Detect which cell encompasses the target text, then output its [x, y] center coordinate. 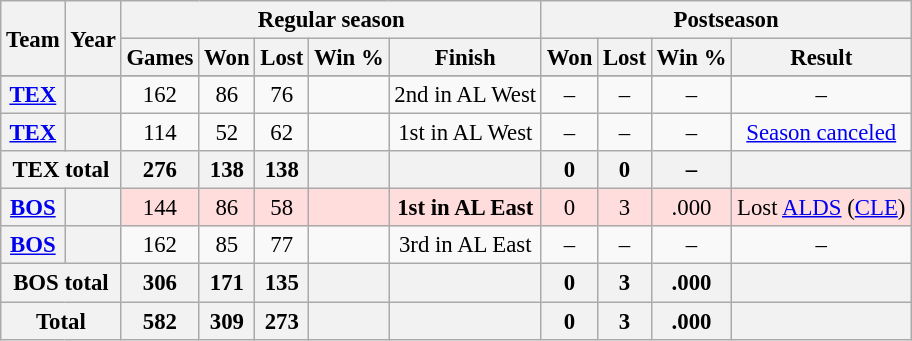
52 [227, 133]
85 [227, 245]
TEX total [61, 170]
171 [227, 283]
273 [282, 321]
Postseason [726, 20]
114 [160, 133]
76 [282, 95]
Total [61, 321]
Finish [465, 58]
1st in AL West [465, 133]
BOS total [61, 283]
Regular season [331, 20]
3rd in AL East [465, 245]
2nd in AL West [465, 95]
58 [282, 208]
582 [160, 321]
Games [160, 58]
309 [227, 321]
135 [282, 283]
Year [93, 38]
77 [282, 245]
62 [282, 133]
Team [33, 38]
306 [160, 283]
Result [822, 58]
Season canceled [822, 133]
1st in AL East [465, 208]
Lost ALDS (CLE) [822, 208]
144 [160, 208]
276 [160, 170]
